Search for the cell housing the specified text and yield its (X, Y) center coordinate. 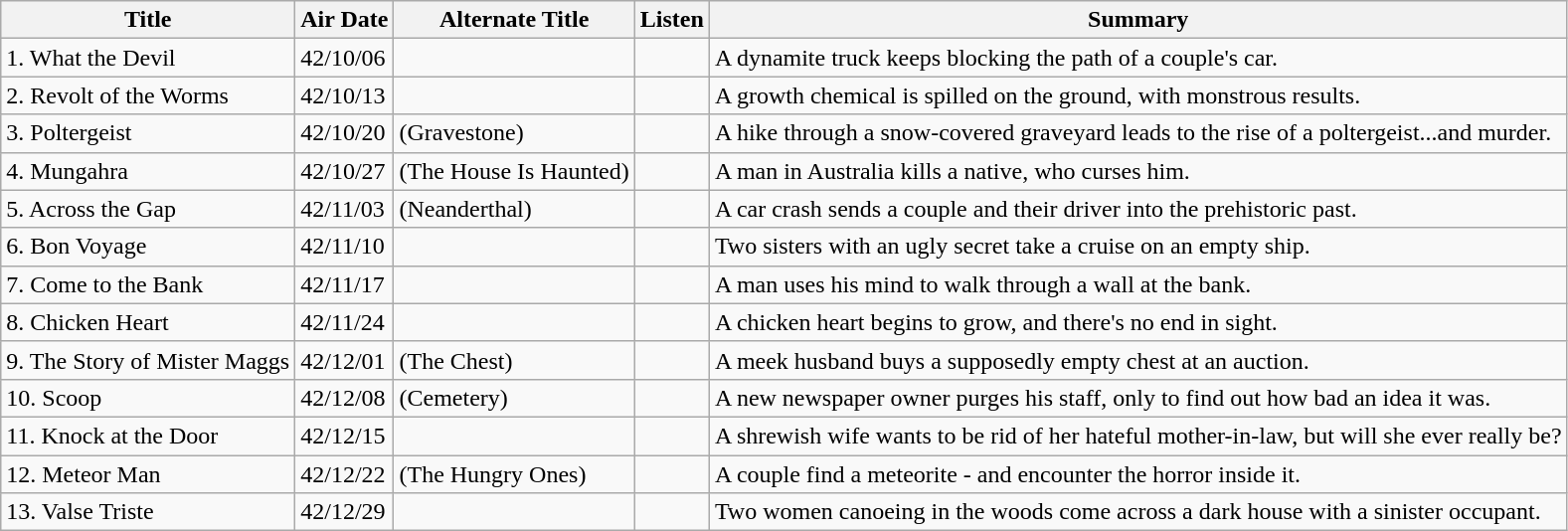
A man in Australia kills a native, who curses him. (1137, 171)
(The House Is Haunted) (514, 171)
A hike through a snow-covered graveyard leads to the rise of a poltergeist...and murder. (1137, 133)
11. Knock at the Door (148, 436)
42/11/17 (344, 284)
42/12/08 (344, 398)
9. The Story of Mister Maggs (148, 360)
(Neanderthal) (514, 209)
42/10/13 (344, 95)
(The Chest) (514, 360)
A new newspaper owner purges his staff, only to find out how bad an idea it was. (1137, 398)
4. Mungahra (148, 171)
Summary (1137, 20)
42/10/20 (344, 133)
7. Come to the Bank (148, 284)
42/11/03 (344, 209)
8. Chicken Heart (148, 322)
42/10/06 (344, 58)
A growth chemical is spilled on the ground, with monstrous results. (1137, 95)
A car crash sends a couple and their driver into the prehistoric past. (1137, 209)
Listen (672, 20)
5. Across the Gap (148, 209)
13. Valse Triste (148, 512)
A shrewish wife wants to be rid of her hateful mother-in-law, but will she ever really be? (1137, 436)
1. What the Devil (148, 58)
42/12/29 (344, 512)
(Gravestone) (514, 133)
(Cemetery) (514, 398)
Two sisters with an ugly secret take a cruise on an empty ship. (1137, 247)
A dynamite truck keeps blocking the path of a couple's car. (1137, 58)
42/12/22 (344, 474)
42/11/24 (344, 322)
42/10/27 (344, 171)
A man uses his mind to walk through a wall at the bank. (1137, 284)
Air Date (344, 20)
(The Hungry Ones) (514, 474)
12. Meteor Man (148, 474)
42/12/01 (344, 360)
42/11/10 (344, 247)
2. Revolt of the Worms (148, 95)
A meek husband buys a supposedly empty chest at an auction. (1137, 360)
A chicken heart begins to grow, and there's no end in sight. (1137, 322)
Two women canoeing in the woods come across a dark house with a sinister occupant. (1137, 512)
42/12/15 (344, 436)
3. Poltergeist (148, 133)
A couple find a meteorite - and encounter the horror inside it. (1137, 474)
6. Bon Voyage (148, 247)
Title (148, 20)
Alternate Title (514, 20)
10. Scoop (148, 398)
